From the cell containing the given text, extract its center point as [X, Y] coordinate. 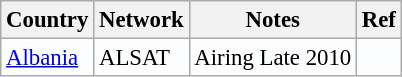
Ref [380, 20]
Network [142, 20]
Country [48, 20]
Airing Late 2010 [273, 58]
ALSAT [142, 58]
Albania [48, 58]
Notes [273, 20]
